Extract the [X, Y] coordinate from the center of the cell holding the provided text.  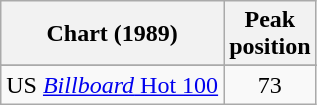
73 [270, 85]
Chart (1989) [112, 34]
Peakposition [270, 34]
US Billboard Hot 100 [112, 85]
